Return [X, Y] of the center of cell containing provided text 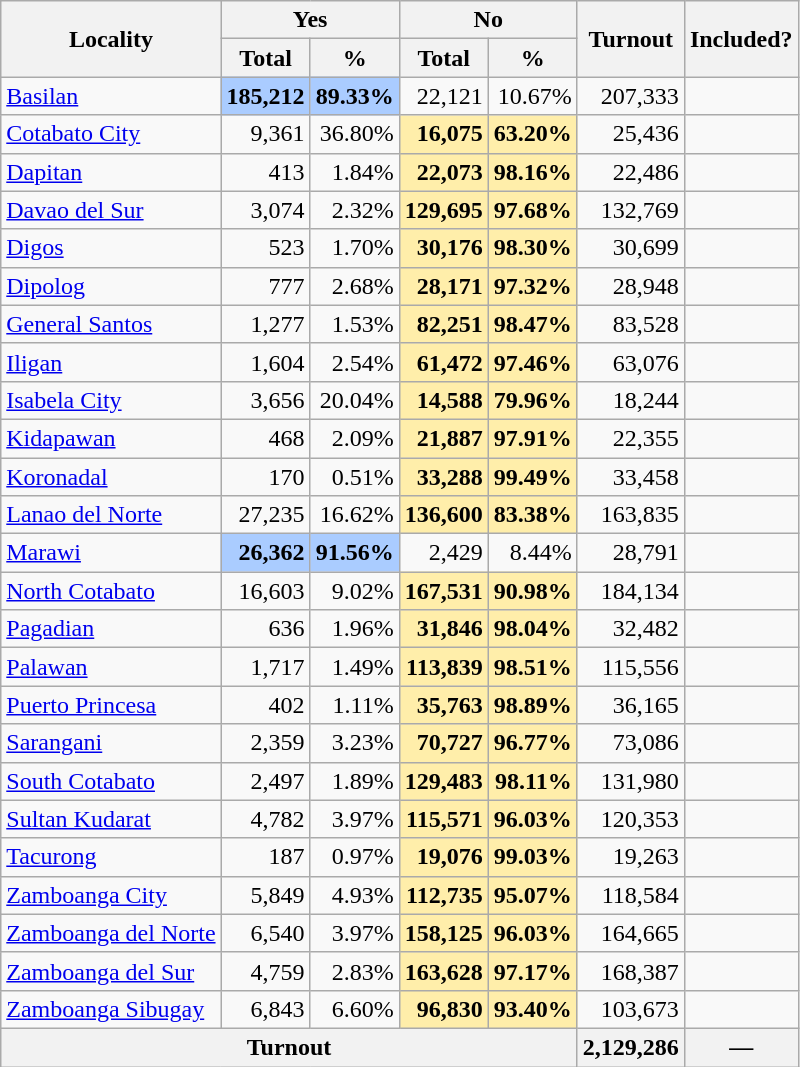
3,656 [266, 400]
89.33% [354, 96]
22,121 [444, 96]
36.80% [354, 134]
30,699 [630, 248]
2.09% [354, 438]
103,673 [630, 1009]
97.46% [532, 362]
2,497 [266, 781]
Digos [111, 248]
Yes [310, 20]
184,134 [630, 591]
120,353 [630, 819]
93.40% [532, 1009]
Iligan [111, 362]
Sultan Kudarat [111, 819]
523 [266, 248]
1.84% [354, 172]
35,763 [444, 705]
163,835 [630, 515]
70,727 [444, 743]
82,251 [444, 324]
1.89% [354, 781]
25,436 [630, 134]
98.89% [532, 705]
Dapitan [111, 172]
112,735 [444, 895]
Davao del Sur [111, 210]
98.04% [532, 629]
2.83% [354, 971]
129,483 [444, 781]
170 [266, 477]
4,782 [266, 819]
99.49% [532, 477]
1.70% [354, 248]
83.38% [532, 515]
North Cotabato [111, 591]
1.96% [354, 629]
Dipolog [111, 286]
Puerto Princesa [111, 705]
63,076 [630, 362]
97.17% [532, 971]
83,528 [630, 324]
22,486 [630, 172]
98.30% [532, 248]
Included? [741, 39]
402 [266, 705]
28,948 [630, 286]
97.32% [532, 286]
1.53% [354, 324]
21,887 [444, 438]
16,075 [444, 134]
28,171 [444, 286]
636 [266, 629]
10.67% [532, 96]
91.56% [354, 553]
9.02% [354, 591]
Koronadal [111, 477]
Kidapawan [111, 438]
Cotabato City [111, 134]
14,588 [444, 400]
2.32% [354, 210]
18,244 [630, 400]
4,759 [266, 971]
Isabela City [111, 400]
97.68% [532, 210]
4.93% [354, 895]
3.23% [354, 743]
1.11% [354, 705]
95.07% [532, 895]
98.11% [532, 781]
777 [266, 286]
Locality [111, 39]
Lanao del Norte [111, 515]
158,125 [444, 933]
33,458 [630, 477]
207,333 [630, 96]
167,531 [444, 591]
16,603 [266, 591]
Marawi [111, 553]
2,129,286 [630, 1047]
6,843 [266, 1009]
Palawan [111, 667]
3,074 [266, 210]
20.04% [354, 400]
2,359 [266, 743]
132,769 [630, 210]
1,717 [266, 667]
Basilan [111, 96]
6,540 [266, 933]
Zamboanga del Sur [111, 971]
98.16% [532, 172]
2.68% [354, 286]
136,600 [444, 515]
1,277 [266, 324]
73,086 [630, 743]
187 [266, 857]
115,556 [630, 667]
468 [266, 438]
32,482 [630, 629]
1.49% [354, 667]
163,628 [444, 971]
118,584 [630, 895]
19,076 [444, 857]
168,387 [630, 971]
185,212 [266, 96]
8.44% [532, 553]
36,165 [630, 705]
Zamboanga City [111, 895]
22,073 [444, 172]
26,362 [266, 553]
98.47% [532, 324]
Pagadian [111, 629]
6.60% [354, 1009]
113,839 [444, 667]
97.91% [532, 438]
96.77% [532, 743]
2,429 [444, 553]
1,604 [266, 362]
31,846 [444, 629]
22,355 [630, 438]
Sarangani [111, 743]
9,361 [266, 134]
33,288 [444, 477]
27,235 [266, 515]
0.97% [354, 857]
98.51% [532, 667]
28,791 [630, 553]
63.20% [532, 134]
— [741, 1047]
0.51% [354, 477]
129,695 [444, 210]
South Cotabato [111, 781]
99.03% [532, 857]
164,665 [630, 933]
79.96% [532, 400]
96,830 [444, 1009]
No [488, 20]
Tacurong [111, 857]
413 [266, 172]
131,980 [630, 781]
19,263 [630, 857]
90.98% [532, 591]
16.62% [354, 515]
General Santos [111, 324]
115,571 [444, 819]
Zamboanga del Norte [111, 933]
Zamboanga Sibugay [111, 1009]
61,472 [444, 362]
2.54% [354, 362]
30,176 [444, 248]
5,849 [266, 895]
